Identify which cell holds the provided text, then report its (x, y) central coordinate. 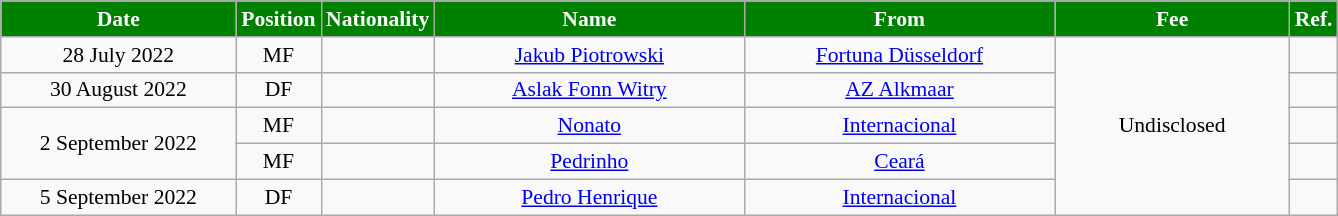
28 July 2022 (118, 55)
Position (278, 19)
Name (589, 19)
Jakub Piotrowski (589, 55)
Ceará (899, 162)
30 August 2022 (118, 90)
From (899, 19)
Ref. (1314, 19)
AZ Alkmaar (899, 90)
Nonato (589, 126)
Undisclosed (1172, 126)
Pedrinho (589, 162)
Aslak Fonn Witry (589, 90)
Pedro Henrique (589, 197)
2 September 2022 (118, 144)
Fee (1172, 19)
Nationality (378, 19)
Fortuna Düsseldorf (899, 55)
Date (118, 19)
5 September 2022 (118, 197)
